Locate the cell with the specified text and output its (x, y) center coordinate. 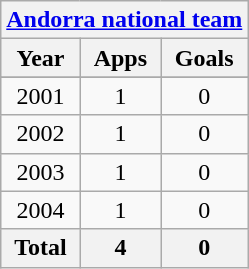
Total (40, 248)
Goals (204, 58)
2004 (40, 210)
2001 (40, 96)
2003 (40, 172)
4 (120, 248)
2002 (40, 134)
Apps (120, 58)
Andorra national team (124, 20)
Year (40, 58)
